Identify which cell holds the provided text, then report its [x, y] central coordinate. 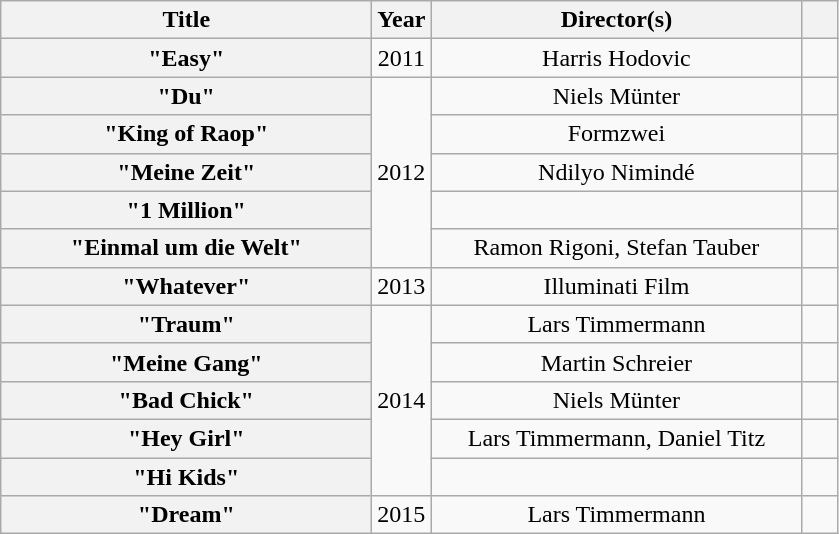
2012 [402, 172]
2011 [402, 58]
Martin Schreier [616, 362]
2014 [402, 400]
"Du" [186, 96]
Ramon Rigoni, Stefan Tauber [616, 248]
2013 [402, 286]
Illuminati Film [616, 286]
Director(s) [616, 20]
"Hi Kids" [186, 477]
"King of Raop" [186, 134]
Ndilyo Nimindé [616, 172]
"Bad Chick" [186, 400]
"Einmal um die Welt" [186, 248]
"Traum" [186, 324]
"Whatever" [186, 286]
Harris Hodovic [616, 58]
"Easy" [186, 58]
"Meine Zeit" [186, 172]
2015 [402, 515]
"Dream" [186, 515]
Year [402, 20]
Title [186, 20]
"Meine Gang" [186, 362]
Lars Timmermann, Daniel Titz [616, 438]
"1 Million" [186, 210]
"Hey Girl" [186, 438]
Formzwei [616, 134]
